Search for the cell housing the specified text and yield its [x, y] center coordinate. 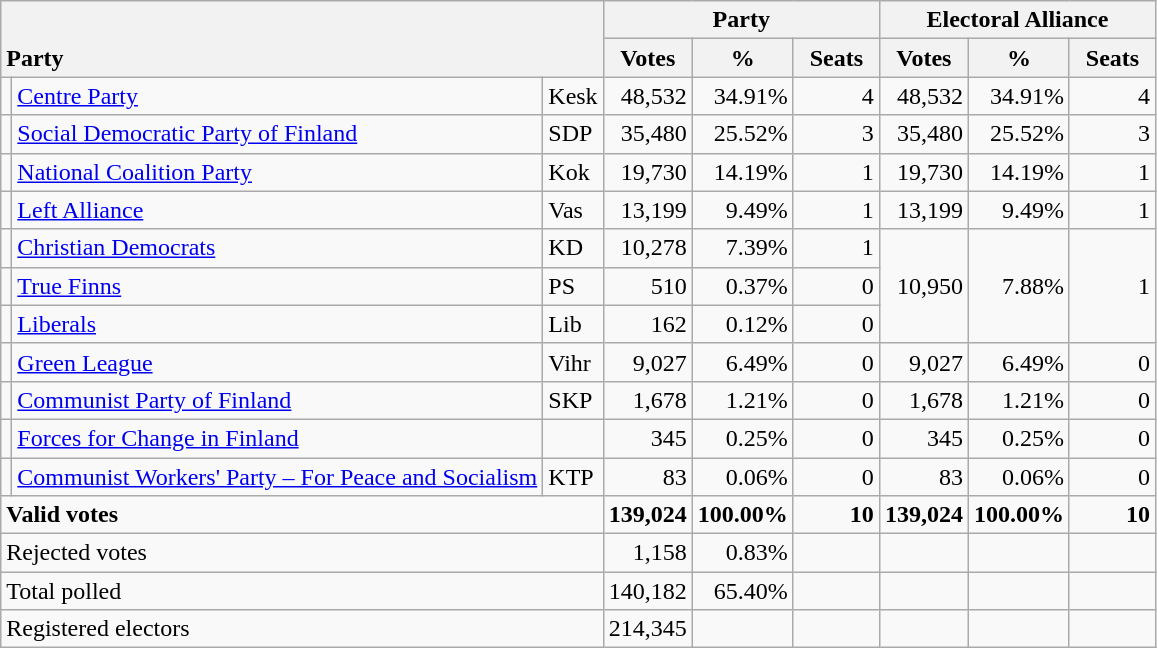
Vas [573, 210]
162 [648, 324]
Valid votes [302, 515]
7.39% [742, 248]
65.40% [742, 591]
Registered electors [302, 629]
Christian Democrats [278, 248]
7.88% [1018, 286]
National Coalition Party [278, 172]
Forces for Change in Finland [278, 438]
True Finns [278, 286]
Total polled [302, 591]
214,345 [648, 629]
0.83% [742, 553]
Liberals [278, 324]
10,950 [924, 286]
Communist Workers' Party – For Peace and Socialism [278, 477]
Communist Party of Finland [278, 400]
Electoral Alliance [1017, 20]
10,278 [648, 248]
1,158 [648, 553]
Rejected votes [302, 553]
0.37% [742, 286]
PS [573, 286]
Lib [573, 324]
Left Alliance [278, 210]
Vihr [573, 362]
KTP [573, 477]
Green League [278, 362]
SKP [573, 400]
140,182 [648, 591]
KD [573, 248]
Kesk [573, 96]
0.12% [742, 324]
SDP [573, 134]
Kok [573, 172]
Social Democratic Party of Finland [278, 134]
510 [648, 286]
Centre Party [278, 96]
